From the cell containing the given text, extract its center point as [x, y] coordinate. 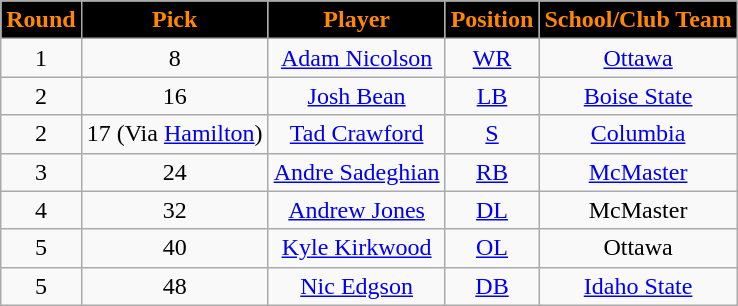
24 [174, 172]
Andre Sadeghian [356, 172]
4 [41, 210]
OL [492, 248]
DB [492, 286]
Adam Nicolson [356, 58]
Tad Crawford [356, 134]
Boise State [638, 96]
Pick [174, 20]
40 [174, 248]
32 [174, 210]
Columbia [638, 134]
Player [356, 20]
Round [41, 20]
S [492, 134]
1 [41, 58]
Position [492, 20]
16 [174, 96]
School/Club Team [638, 20]
RB [492, 172]
3 [41, 172]
WR [492, 58]
48 [174, 286]
Josh Bean [356, 96]
Kyle Kirkwood [356, 248]
17 (Via Hamilton) [174, 134]
DL [492, 210]
Idaho State [638, 286]
Andrew Jones [356, 210]
8 [174, 58]
Nic Edgson [356, 286]
LB [492, 96]
